Pinpoint the cell where the given text exists, returning its [x, y] midpoint coordinate. 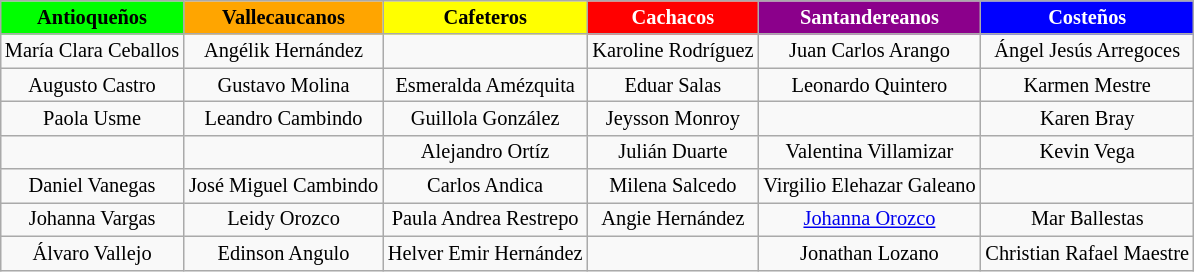
Angélik Hernández [284, 51]
Álvaro Vallejo [92, 253]
Ángel Jesús Arregoces [1087, 51]
Cachacos [672, 17]
Julián Duarte [672, 152]
Edinson Angulo [284, 253]
Karoline Rodríguez [672, 51]
Jeysson Monroy [672, 118]
Antioqueños [92, 17]
Eduar Salas [672, 85]
Leandro Cambindo [284, 118]
Christian Rafael Maestre [1087, 253]
Paola Usme [92, 118]
Angie Hernández [672, 219]
Augusto Castro [92, 85]
Daniel Vanegas [92, 186]
Vallecaucanos [284, 17]
María Clara Ceballos [92, 51]
Mar Ballestas [1087, 219]
Esmeralda Amézquita [485, 85]
Valentina Villamizar [869, 152]
Carlos Andica [485, 186]
Leonardo Quintero [869, 85]
Johanna Vargas [92, 219]
Leidy Orozco [284, 219]
José Miguel Cambindo [284, 186]
Alejandro Ortíz [485, 152]
Cafeteros [485, 17]
Juan Carlos Arango [869, 51]
Jonathan Lozano [869, 253]
Karmen Mestre [1087, 85]
Guillola González [485, 118]
Helver Emir Hernández [485, 253]
Costeños [1087, 17]
Kevin Vega [1087, 152]
Virgilio Elehazar Galeano [869, 186]
Johanna Orozco [869, 219]
Santandereanos [869, 17]
Gustavo Molina [284, 85]
Karen Bray [1087, 118]
Milena Salcedo [672, 186]
Paula Andrea Restrepo [485, 219]
